Capture the cell that displays the provided text and extract its [X, Y] central coordinate. 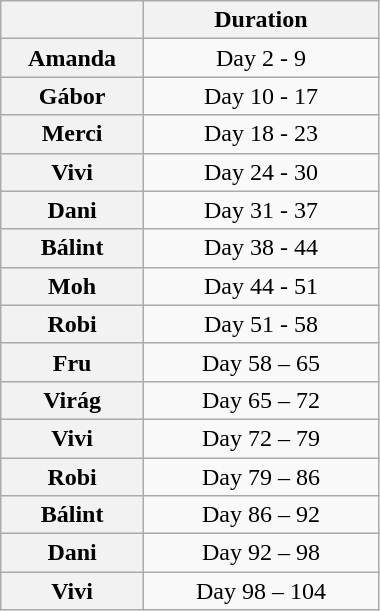
Amanda [72, 58]
Virág [72, 400]
Merci [72, 134]
Day 38 - 44 [260, 248]
Day 86 – 92 [260, 515]
Duration [260, 20]
Day 79 – 86 [260, 477]
Day 92 – 98 [260, 553]
Moh [72, 286]
Day 65 – 72 [260, 400]
Day 10 - 17 [260, 96]
Day 44 - 51 [260, 286]
Day 72 – 79 [260, 438]
Day 24 - 30 [260, 172]
Day 31 - 37 [260, 210]
Fru [72, 362]
Day 18 - 23 [260, 134]
Day 2 - 9 [260, 58]
Day 58 – 65 [260, 362]
Day 51 - 58 [260, 324]
Gábor [72, 96]
Day 98 – 104 [260, 591]
